Determine the (X, Y) coordinate at the center of the cell enclosing the given text.  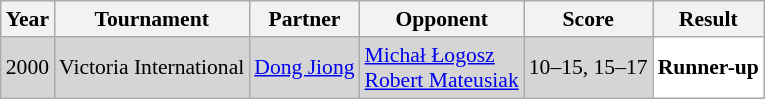
Runner-up (708, 68)
Score (588, 19)
Victoria International (152, 68)
Dong Jiong (304, 68)
Opponent (442, 19)
Michał Łogosz Robert Mateusiak (442, 68)
Year (28, 19)
Result (708, 19)
Partner (304, 19)
10–15, 15–17 (588, 68)
2000 (28, 68)
Tournament (152, 19)
